Identify which cell holds the provided text, then report its (X, Y) central coordinate. 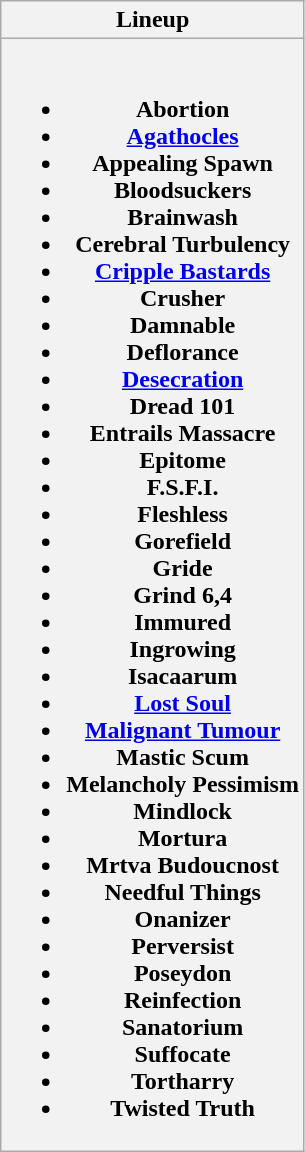
Lineup (153, 20)
